Output the [x, y] coordinate of the center of the cell containing the given text.  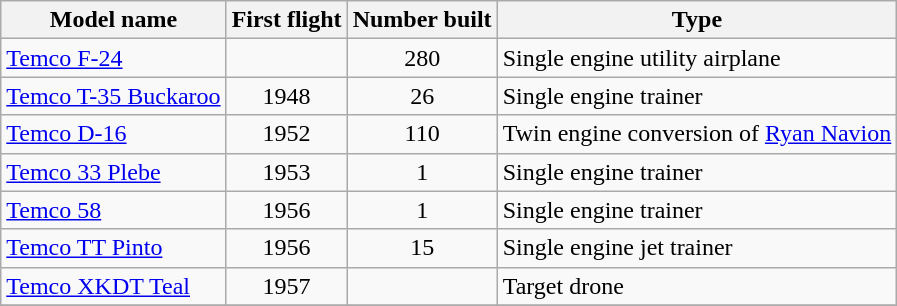
Temco XKDT Teal [114, 286]
1953 [286, 172]
1957 [286, 286]
26 [422, 96]
Single engine utility airplane [697, 58]
Number built [422, 20]
Temco TT Pinto [114, 248]
Temco 33 Plebe [114, 172]
110 [422, 134]
Model name [114, 20]
Type [697, 20]
Temco F-24 [114, 58]
Temco T-35 Buckaroo [114, 96]
Twin engine conversion of Ryan Navion [697, 134]
Temco D-16 [114, 134]
Single engine jet trainer [697, 248]
Target drone [697, 286]
Temco 58 [114, 210]
1948 [286, 96]
15 [422, 248]
1952 [286, 134]
280 [422, 58]
First flight [286, 20]
